Scan for the cell matching the given text and deliver its (x, y) coordinate at center. 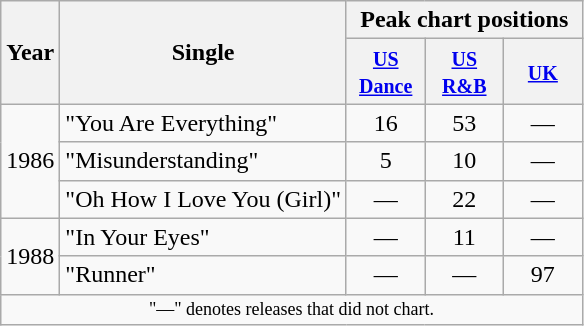
"In Your Eyes" (204, 237)
"—" denotes releases that did not chart. (292, 310)
11 (464, 237)
10 (464, 161)
"Oh How I Love You (Girl)" (204, 199)
22 (464, 199)
"Misunderstanding" (204, 161)
"You Are Everything" (204, 123)
Single (204, 52)
UK (544, 72)
16 (386, 123)
1988 (30, 256)
"Runner" (204, 275)
Year (30, 52)
Peak chart positions (464, 20)
53 (464, 123)
5 (386, 161)
US R&B (464, 72)
1986 (30, 161)
US Dance (386, 72)
97 (544, 275)
